Output the [X, Y] coordinate of the center of the cell containing the given text.  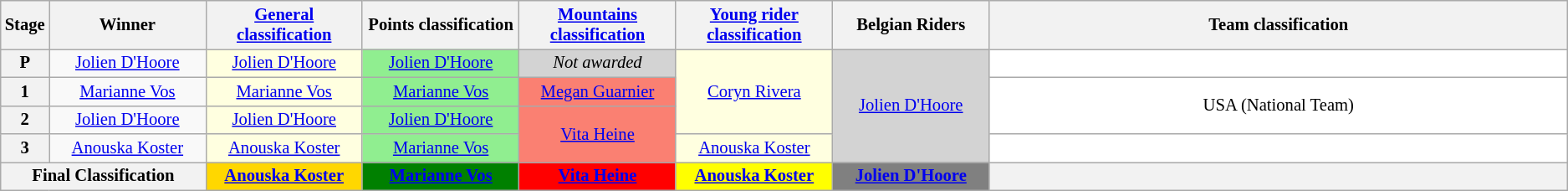
3 [25, 148]
General classification [284, 24]
1 [25, 91]
Stage [25, 24]
USA (National Team) [1279, 106]
Winner [127, 24]
Mountains classification [597, 24]
Final Classification [104, 176]
P [25, 63]
Belgian Riders [912, 24]
Not awarded [597, 63]
Points classification [440, 24]
Team classification [1279, 24]
Young rider classification [754, 24]
2 [25, 120]
Coryn Rivera [754, 90]
Megan Guarnier [597, 91]
